Return [x, y] of the center of cell containing provided text 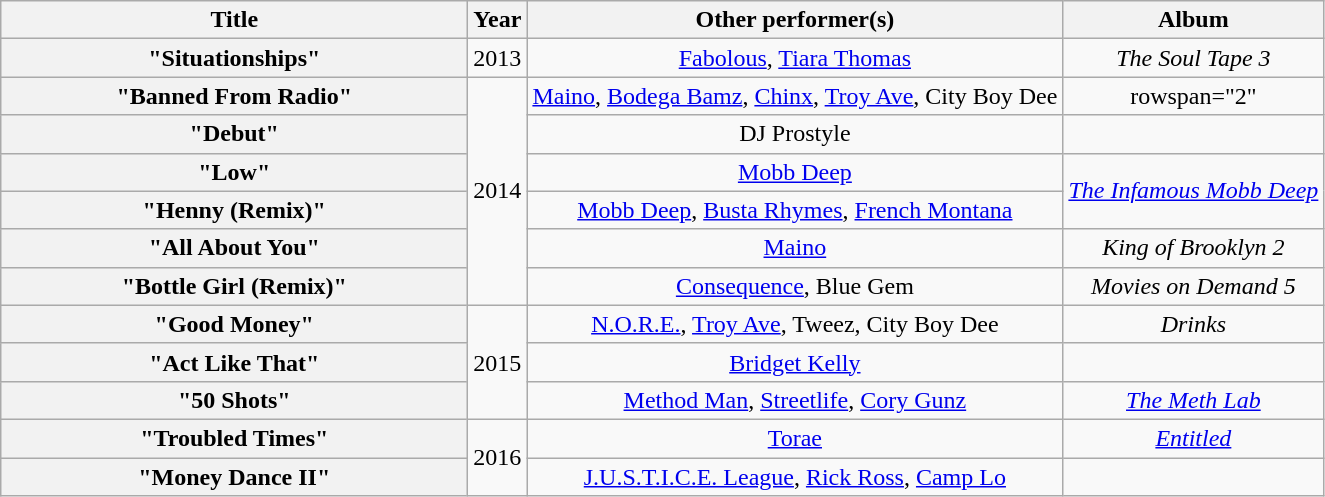
Maino [795, 248]
Bridget Kelly [795, 362]
"Situationships" [234, 58]
2015 [498, 362]
DJ Prostyle [795, 134]
Title [234, 20]
"50 Shots" [234, 400]
"Troubled Times" [234, 438]
Drinks [1194, 324]
"Good Money" [234, 324]
The Infamous Mobb Deep [1194, 191]
The Meth Lab [1194, 400]
"Debut" [234, 134]
Mobb Deep, Busta Rhymes, French Montana [795, 210]
Fabolous, Tiara Thomas [795, 58]
Year [498, 20]
2016 [498, 457]
"Banned From Radio" [234, 96]
"Low" [234, 172]
Entitled [1194, 438]
"Act Like That" [234, 362]
Consequence, Blue Gem [795, 286]
Mobb Deep [795, 172]
Maino, Bodega Bamz, Chinx, Troy Ave, City Boy Dee [795, 96]
"Henny (Remix)" [234, 210]
"Bottle Girl (Remix)" [234, 286]
Torae [795, 438]
Movies on Demand 5 [1194, 286]
2013 [498, 58]
rowspan="2" [1194, 96]
Method Man, Streetlife, Cory Gunz [795, 400]
"All About You" [234, 248]
The Soul Tape 3 [1194, 58]
Other performer(s) [795, 20]
King of Brooklyn 2 [1194, 248]
2014 [498, 191]
N.O.R.E., Troy Ave, Tweez, City Boy Dee [795, 324]
"Money Dance II" [234, 477]
Album [1194, 20]
J.U.S.T.I.C.E. League, Rick Ross, Camp Lo [795, 477]
